Identify which cell holds the provided text, then report its [x, y] central coordinate. 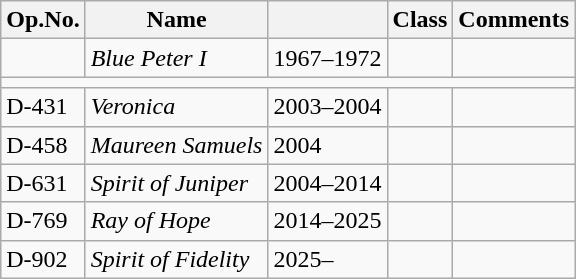
Maureen Samuels [176, 145]
D-902 [43, 259]
D-458 [43, 145]
1967–1972 [328, 58]
Comments [514, 20]
D-631 [43, 183]
Spirit of Fidelity [176, 259]
D-769 [43, 221]
Veronica [176, 107]
2014–2025 [328, 221]
D-431 [43, 107]
Spirit of Juniper [176, 183]
Op.No. [43, 20]
Ray of Hope [176, 221]
Name [176, 20]
2004–2014 [328, 183]
Class [420, 20]
2025– [328, 259]
Blue Peter I [176, 58]
2004 [328, 145]
2003–2004 [328, 107]
